Return [X, Y] of the center of cell containing provided text 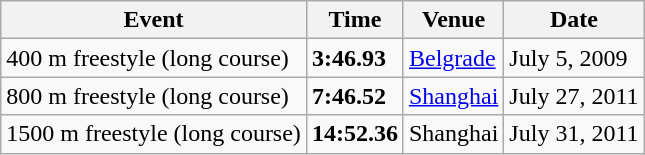
400 m freestyle (long course) [154, 58]
Venue [453, 20]
Event [154, 20]
14:52.36 [354, 134]
July 27, 2011 [574, 96]
July 31, 2011 [574, 134]
July 5, 2009 [574, 58]
Time [354, 20]
800 m freestyle (long course) [154, 96]
7:46.52 [354, 96]
3:46.93 [354, 58]
Date [574, 20]
Belgrade [453, 58]
1500 m freestyle (long course) [154, 134]
